Find where the given text appears and provide that cell's center as (x, y) coordinate. 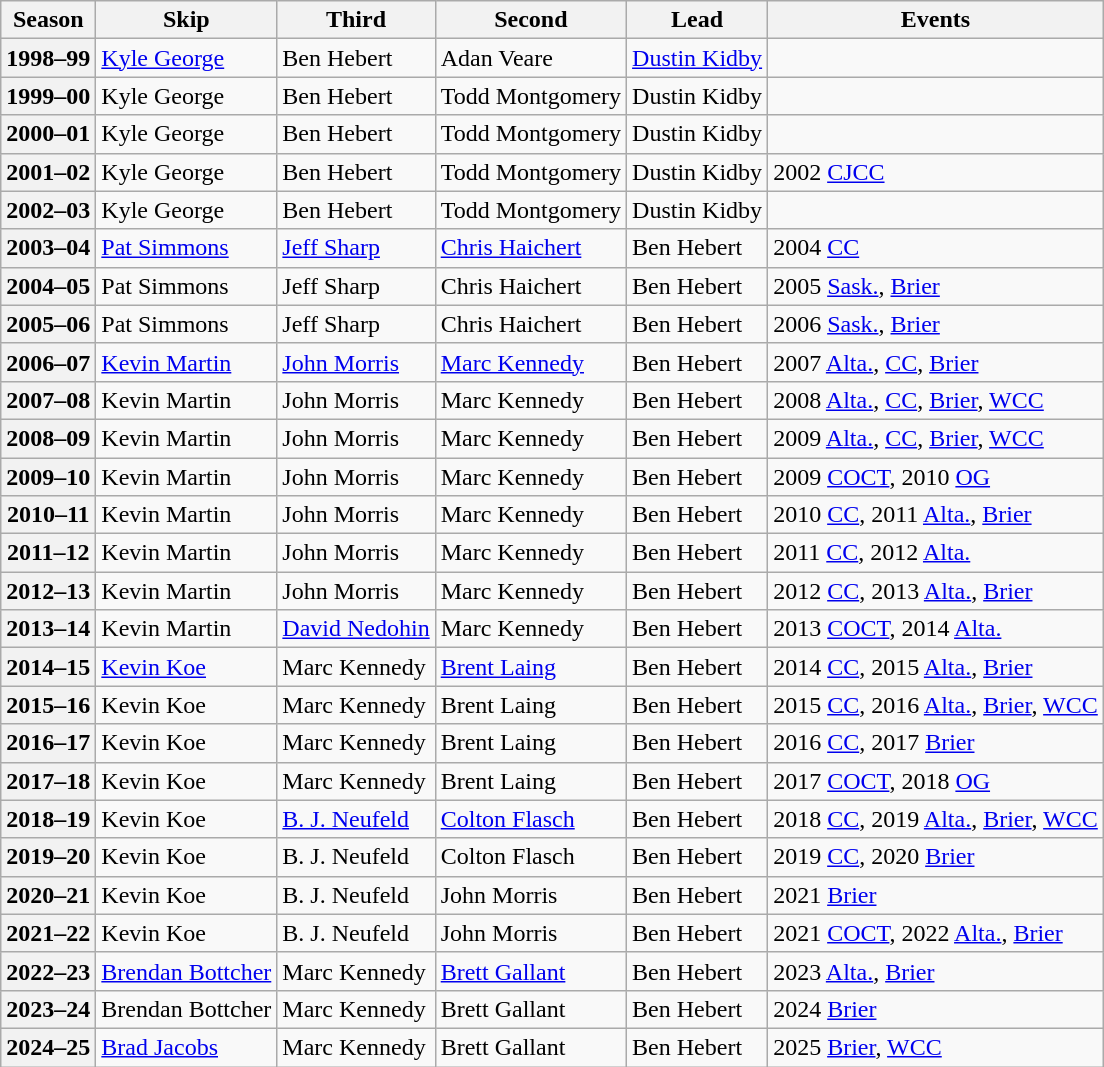
2010–11 (48, 515)
2002 CJCC (936, 172)
2013–14 (48, 629)
2018 CC, 2019 Alta., Brier, WCC (936, 819)
2014–15 (48, 667)
2018–19 (48, 819)
Third (356, 20)
Events (936, 20)
2012 CC, 2013 Alta., Brier (936, 591)
2005 Sask., Brier (936, 286)
2016 CC, 2017 Brier (936, 743)
Lead (698, 20)
2020–21 (48, 895)
2002–03 (48, 210)
2021 COCT, 2022 Alta., Brier (936, 933)
2019–20 (48, 857)
2000–01 (48, 134)
2011–12 (48, 553)
2010 CC, 2011 Alta., Brier (936, 515)
2006 Sask., Brier (936, 324)
2023 Alta., Brier (936, 971)
2007 Alta., CC, Brier (936, 362)
2006–07 (48, 362)
2022–23 (48, 971)
2019 CC, 2020 Brier (936, 857)
Skip (186, 20)
2015–16 (48, 705)
2014 CC, 2015 Alta., Brier (936, 667)
2021–22 (48, 933)
Brad Jacobs (186, 1047)
2017 COCT, 2018 OG (936, 781)
2004 CC (936, 248)
2017–18 (48, 781)
2015 CC, 2016 Alta., Brier, WCC (936, 705)
2005–06 (48, 324)
2013 COCT, 2014 Alta. (936, 629)
2008 Alta., CC, Brier, WCC (936, 400)
2009 COCT, 2010 OG (936, 477)
David Nedohin (356, 629)
1998–99 (48, 58)
2001–02 (48, 172)
2007–08 (48, 400)
2016–17 (48, 743)
2011 CC, 2012 Alta. (936, 553)
Second (530, 20)
Adan Veare (530, 58)
2004–05 (48, 286)
2024–25 (48, 1047)
2003–04 (48, 248)
2024 Brier (936, 1009)
2012–13 (48, 591)
1999–00 (48, 96)
2009–10 (48, 477)
2021 Brier (936, 895)
2008–09 (48, 438)
2023–24 (48, 1009)
2025 Brier, WCC (936, 1047)
2009 Alta., CC, Brier, WCC (936, 438)
Season (48, 20)
